Return (X, Y) of the center of cell containing provided text 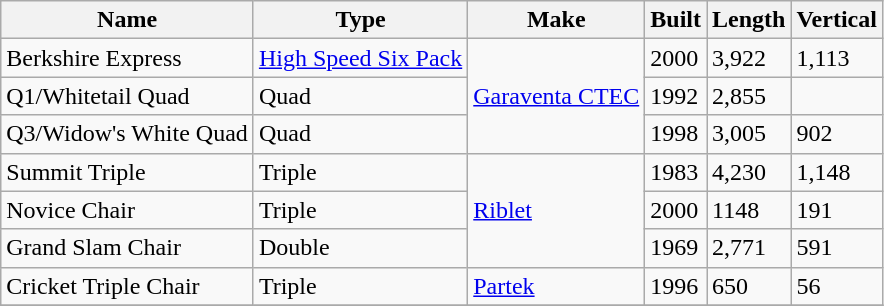
1998 (676, 134)
Riblet (556, 210)
Q3/Widow's White Quad (128, 134)
591 (836, 248)
Length (748, 20)
1983 (676, 172)
Cricket Triple Chair (128, 286)
3,005 (748, 134)
1969 (676, 248)
1996 (676, 286)
56 (836, 286)
Type (360, 20)
Built (676, 20)
High Speed Six Pack (360, 58)
Berkshire Express (128, 58)
902 (836, 134)
191 (836, 210)
1148 (748, 210)
3,922 (748, 58)
Summit Triple (128, 172)
1,148 (836, 172)
Vertical (836, 20)
Double (360, 248)
Garaventa CTEC (556, 96)
1992 (676, 96)
2,855 (748, 96)
Make (556, 20)
2,771 (748, 248)
Name (128, 20)
1,113 (836, 58)
650 (748, 286)
4,230 (748, 172)
Q1/Whitetail Quad (128, 96)
Grand Slam Chair (128, 248)
Partek (556, 286)
Novice Chair (128, 210)
